Output the [X, Y] coordinate of the center of the cell containing the given text.  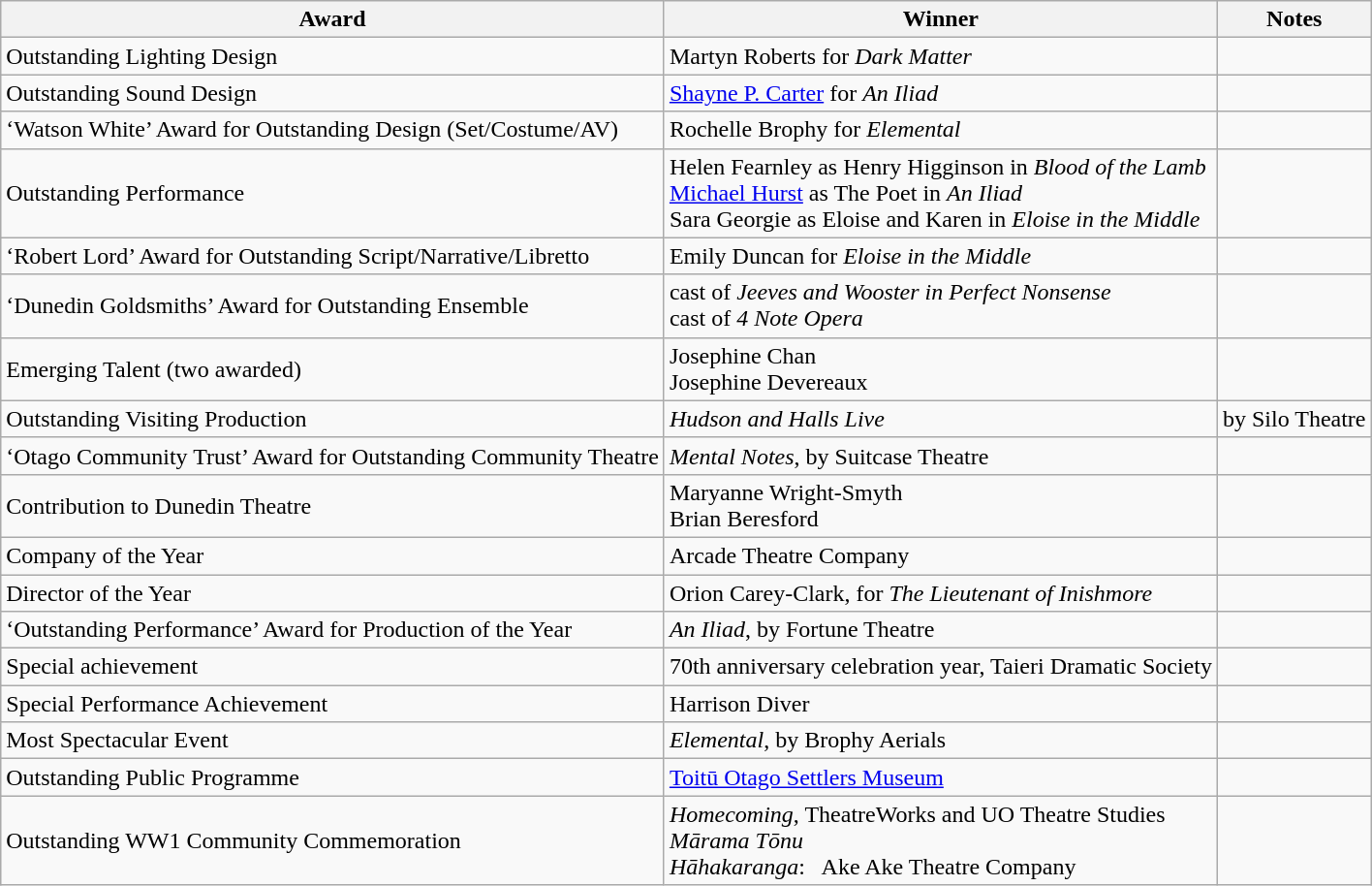
Winner [940, 19]
Shayne P. Carter for An Iliad [940, 93]
Outstanding Public Programme [333, 777]
Outstanding Lighting Design [333, 56]
‘Otago Community Trust’ Award for Outstanding Community Theatre [333, 456]
Special achievement [333, 667]
Outstanding Performance [333, 193]
Director of the Year [333, 592]
Josephine ChanJosephine Devereaux [940, 368]
Toitū Otago Settlers Museum [940, 777]
Contribution to Dunedin Theatre [333, 506]
‘Watson White’ Award for Outstanding Design (Set/Costume/AV) [333, 130]
70th anniversary celebration year, Taieri Dramatic Society [940, 667]
Emerging Talent (two awarded) [333, 368]
Award [333, 19]
‘Dunedin Goldsmiths’ Award for Outstanding Ensemble [333, 306]
Most Spectacular Event [333, 741]
cast of Jeeves and Wooster in Perfect Nonsensecast of 4 Note Opera [940, 306]
by Silo Theatre [1294, 419]
Arcade Theatre Company [940, 555]
Notes [1294, 19]
Outstanding Sound Design [333, 93]
‘Robert Lord’ Award for Outstanding Script/Narrative/Libretto [333, 256]
Outstanding Visiting Production [333, 419]
Orion Carey-Clark, for The Lieutenant of Inishmore [940, 592]
Mental Notes, by Suitcase Theatre [940, 456]
Helen Fearnley as Henry Higginson in Blood of the LambMichael Hurst as The Poet in An IliadSara Georgie as Eloise and Karen in Eloise in the Middle [940, 193]
Elemental, by Brophy Aerials [940, 741]
Maryanne Wright-SmythBrian Beresford [940, 506]
An Iliad, by Fortune Theatre [940, 630]
Emily Duncan for Eloise in the Middle [940, 256]
‘Outstanding Performance’ Award for Production of the Year [333, 630]
Special Performance Achievement [333, 704]
Outstanding WW1 Community Commemoration [333, 840]
Harrison Diver [940, 704]
Martyn Roberts for Dark Matter [940, 56]
Company of the Year [333, 555]
Hudson and Halls Live [940, 419]
Homecoming, TheatreWorks and UO Theatre StudiesMārama TōnuHāhakaranga: Ake Ake Theatre Company [940, 840]
Rochelle Brophy for Elemental [940, 130]
